Return [X, Y] of the center of cell containing provided text 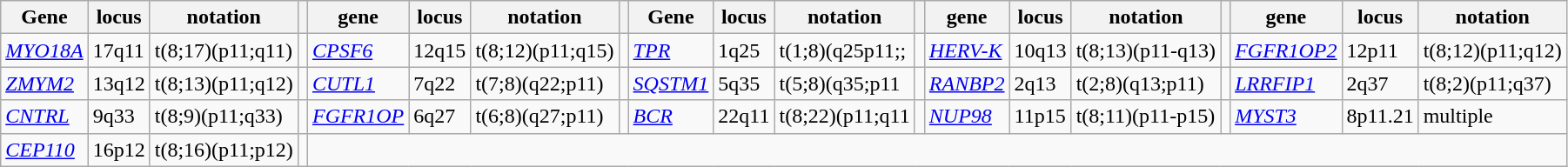
MYO18A [44, 50]
2q13 [1041, 83]
5q35 [744, 83]
t(8;17)(p11;q11) [224, 50]
ZMYM2 [44, 83]
1q25 [744, 50]
HERV-K [967, 50]
CPSF6 [358, 50]
12p11 [1380, 50]
TPR [671, 50]
t(8;16)(p11;p12) [224, 150]
17q11 [118, 50]
t(1;8)(q25p11;; [844, 50]
FGFR1OP [358, 117]
t(8;13)(p11-q13) [1145, 50]
CEP110 [44, 150]
CNTRL [44, 117]
CUTL1 [358, 83]
t(5;8)(q35;p11 [844, 83]
RANBP2 [967, 83]
t(2;8)(q13;p11) [1145, 83]
multiple [1492, 117]
t(8;11)(p11-p15) [1145, 117]
13q12 [118, 83]
SQSTM1 [671, 83]
7q22 [440, 83]
MYST3 [1286, 117]
9q33 [118, 117]
8p11.21 [1380, 117]
11p15 [1041, 117]
10q13 [1041, 50]
16p12 [118, 150]
t(6;8)(q27;p11) [545, 117]
22q11 [744, 117]
6q27 [440, 117]
t(8;13)(p11;q12) [224, 83]
BCR [671, 117]
2q37 [1380, 83]
t(8;22)(p11;q11 [844, 117]
t(8;9)(p11;q33) [224, 117]
LRRFIP1 [1286, 83]
t(8;12)(p11;q12) [1492, 50]
12q15 [440, 50]
t(8;12)(p11;q15) [545, 50]
t(8;2)(p11;q37) [1492, 83]
NUP98 [967, 117]
t(7;8)(q22;p11) [545, 83]
FGFR1OP2 [1286, 50]
